From the cell containing the given text, extract its center point as (X, Y) coordinate. 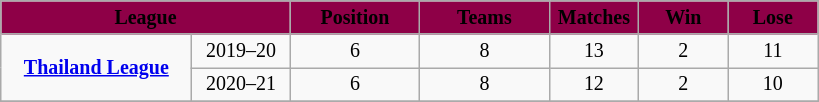
10 (772, 84)
13 (594, 52)
Thailand League (96, 68)
League (146, 18)
2020–21 (241, 84)
2019–20 (241, 52)
Position (354, 18)
Win (684, 18)
11 (772, 52)
Teams (484, 18)
Matches (594, 18)
12 (594, 84)
Lose (772, 18)
